Extract the [x, y] coordinate from the center of the cell holding the provided text.  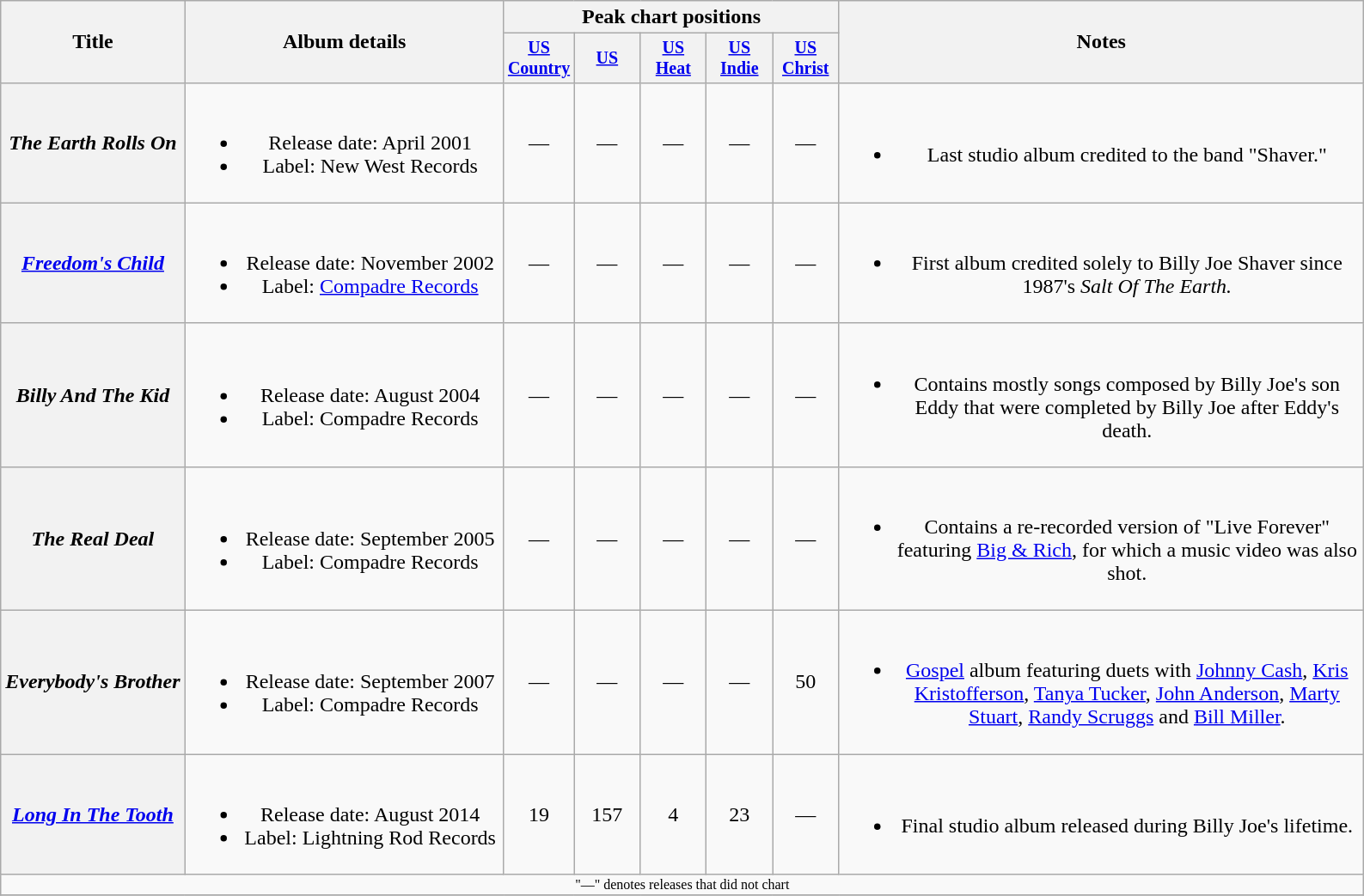
Final studio album released during Billy Joe's lifetime. [1102, 814]
Long In The Tooth [93, 814]
Release date: August 2014Label: Lightning Rod Records [344, 814]
4 [674, 814]
US Christ [806, 58]
US Indie [739, 58]
Contains mostly songs composed by Billy Joe's son Eddy that were completed by Billy Joe after Eddy's death. [1102, 395]
Title [93, 42]
Release date: September 2005Label: Compadre Records [344, 538]
Release date: September 2007Label: Compadre Records [344, 682]
Release date: April 2001Label: New West Records [344, 143]
Album details [344, 42]
23 [739, 814]
Peak chart positions [671, 17]
The Real Deal [93, 538]
Billy And The Kid [93, 395]
US Heat [674, 58]
19 [539, 814]
Release date: August 2004Label: Compadre Records [344, 395]
Last studio album credited to the band "Shaver." [1102, 143]
Gospel album featuring duets with Johnny Cash, Kris Kristofferson, Tanya Tucker, John Anderson, Marty Stuart, Randy Scruggs and Bill Miller. [1102, 682]
The Earth Rolls On [93, 143]
US Country [539, 58]
First album credited solely to Billy Joe Shaver since 1987's Salt Of The Earth. [1102, 263]
"—" denotes releases that did not chart [682, 885]
Contains a re-recorded version of "Live Forever" featuring Big & Rich, for which a music video was also shot. [1102, 538]
Freedom's Child [93, 263]
50 [806, 682]
Everybody's Brother [93, 682]
157 [607, 814]
Notes [1102, 42]
US [607, 58]
Release date: November 2002Label: Compadre Records [344, 263]
